For the text-containing cell, return its midpoint in (X, Y) coordinate format. 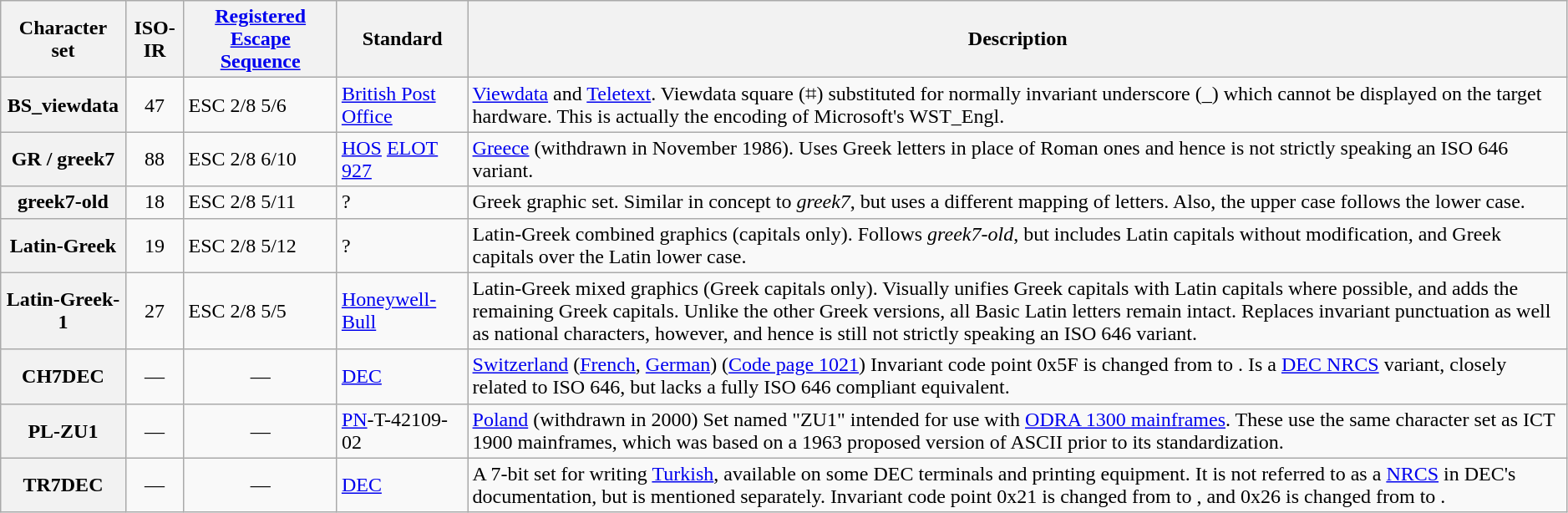
Greece (withdrawn in November 1986). Uses Greek letters in place of Roman ones and hence is not strictly speaking an ISO 646 variant. (1017, 159)
HOS ELOT 927 (403, 159)
Latin-Greek-1 (63, 311)
PL-ZU1 (63, 431)
GR / greek7 (63, 159)
Latin-Greek (63, 246)
Honeywell-Bull (403, 311)
PN-⁠T⁠-⁠42109-02 (403, 431)
Standard (403, 39)
CH7DEC (63, 376)
TR7DEC (63, 485)
19 (155, 246)
BS_viewdata (63, 105)
27 (155, 311)
British Post Office (403, 105)
greek7-old (63, 202)
Registered Escape Sequence (261, 39)
47 (155, 105)
ESC 2/8 5/6 (261, 105)
ISO-IR (155, 39)
18 (155, 202)
Character set (63, 39)
88 (155, 159)
ESC 2/8 5/11 (261, 202)
ESC 2/8 6/10 (261, 159)
ESC 2/8 5/5 (261, 311)
Description (1017, 39)
ESC 2/8 5/12 (261, 246)
Greek graphic set. Similar in concept to greek7, but uses a different mapping of letters. Also, the upper case follows the lower case. (1017, 202)
